Provide the (x, y) coordinate of the cell's center where the given text is located.  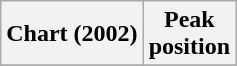
Peakposition (189, 34)
Chart (2002) (72, 34)
